From the cell containing the given text, extract its center point as (x, y) coordinate. 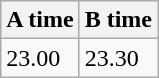
23.30 (118, 58)
A time (40, 20)
B time (118, 20)
23.00 (40, 58)
